Identify which cell holds the provided text, then report its [X, Y] central coordinate. 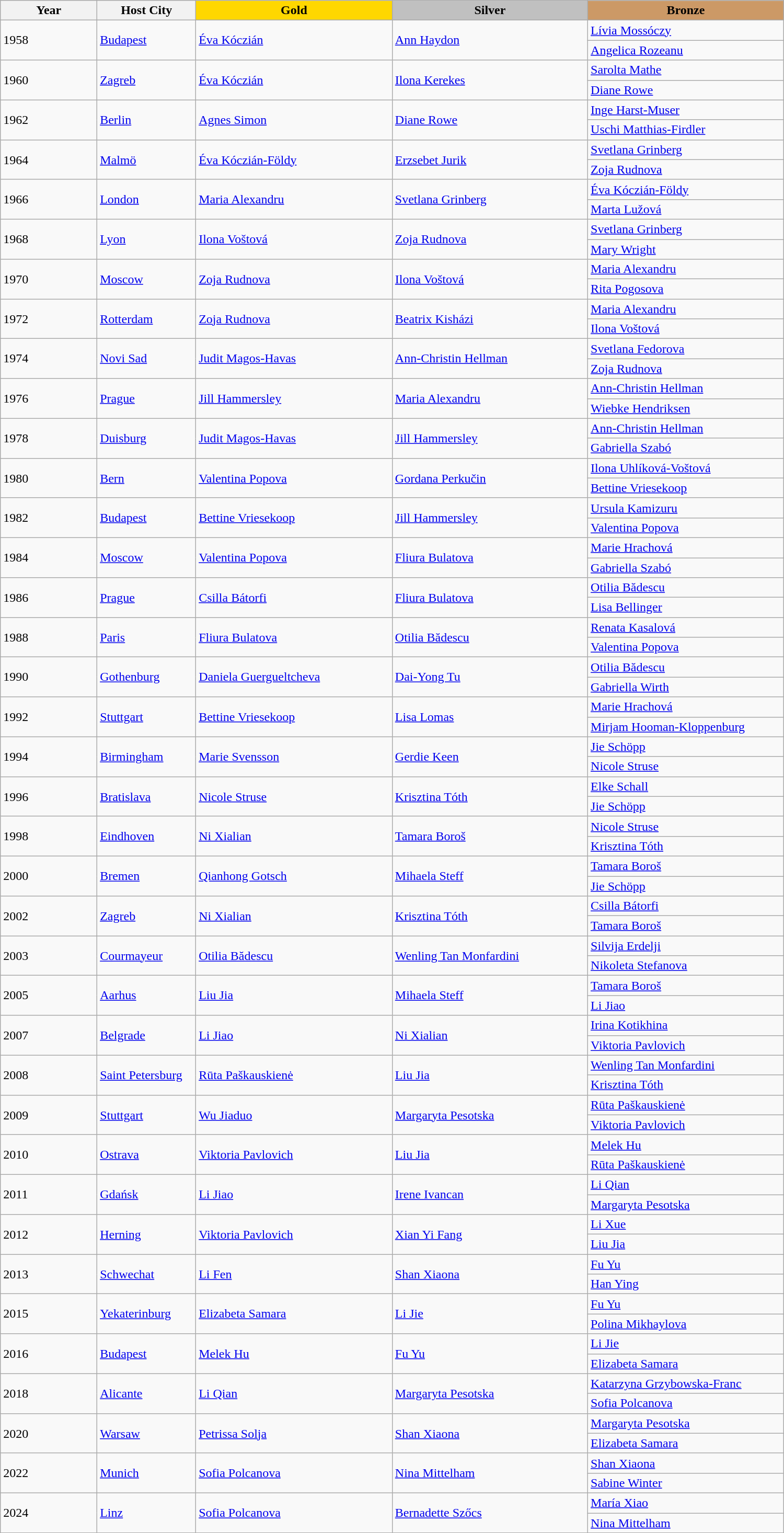
Polina Mikhaylova [686, 1324]
Berlin [146, 120]
2000 [49, 876]
Inge Harst-Muser [686, 110]
Daniela Guergueltcheva [294, 677]
1996 [49, 796]
1962 [49, 120]
2008 [49, 1075]
Lisa Bellinger [686, 608]
Marta Lužová [686, 209]
Warsaw [146, 1433]
Ostrava [146, 1154]
1994 [49, 757]
Elke Schall [686, 786]
Belgrade [146, 1035]
Munich [146, 1473]
1998 [49, 836]
Irene Ivancan [490, 1194]
Year [49, 10]
2018 [49, 1393]
Courmayeur [146, 956]
Ilona Uhlíková-Voštová [686, 468]
Wiebke Hendriksen [686, 408]
Marie Svensson [294, 757]
2009 [49, 1115]
1974 [49, 359]
1972 [49, 319]
1984 [49, 557]
London [146, 199]
Erzsebet Jurik [490, 159]
Yekaterinburg [146, 1314]
Silvija Erdelji [686, 946]
2002 [49, 916]
Paris [146, 637]
Novi Sad [146, 359]
1980 [49, 478]
Host City [146, 10]
Uschi Matthias-Firdler [686, 130]
Katarzyna Grzybowska-Franc [686, 1383]
Nikoleta Stefanova [686, 966]
Dai-Yong Tu [490, 677]
2003 [49, 956]
2005 [49, 996]
2012 [49, 1234]
1990 [49, 677]
Herning [146, 1234]
Gerdie Keen [490, 757]
Beatrix Kisházi [490, 319]
1960 [49, 80]
Lyon [146, 239]
María Xiao [686, 1503]
2020 [49, 1433]
Svetlana Fedorova [686, 349]
Bremen [146, 876]
Angelica Rozeanu [686, 50]
1970 [49, 279]
Gordana Perkučin [490, 478]
1992 [49, 717]
Qianhong Gotsch [294, 876]
Agnes Simon [294, 120]
Alicante [146, 1393]
Linz [146, 1513]
Duisburg [146, 438]
Gdańsk [146, 1194]
Rita Pogosova [686, 289]
Lívia Mossóczy [686, 30]
1964 [49, 159]
Ilona Kerekes [490, 80]
Li Fen [294, 1274]
Gabriella Wirth [686, 687]
Eindhoven [146, 836]
Malmö [146, 159]
Han Ying [686, 1284]
Gothenburg [146, 677]
Petrissa Solja [294, 1433]
2016 [49, 1354]
Irina Kotikhina [686, 1025]
Xian Yi Fang [490, 1234]
Bratislava [146, 796]
Bern [146, 478]
2007 [49, 1035]
2013 [49, 1274]
Lisa Lomas [490, 717]
1982 [49, 518]
Gold [294, 10]
2011 [49, 1194]
1958 [49, 40]
Renata Kasalová [686, 627]
Sarolta Mathe [686, 70]
Mirjam Hooman-Kloppenburg [686, 727]
2015 [49, 1314]
1968 [49, 239]
Mary Wright [686, 249]
Bernadette Szőcs [490, 1513]
Ann Haydon [490, 40]
Ursula Kamizuru [686, 508]
1988 [49, 637]
Bronze [686, 10]
Wu Jiaduo [294, 1115]
1978 [49, 438]
1986 [49, 598]
Rotterdam [146, 319]
2024 [49, 1513]
Birmingham [146, 757]
Schwechat [146, 1274]
1966 [49, 199]
Sabine Winter [686, 1483]
2022 [49, 1473]
1976 [49, 398]
Aarhus [146, 996]
Silver [490, 10]
Saint Petersburg [146, 1075]
Li Xue [686, 1225]
2010 [49, 1154]
